From the cell containing the given text, extract its center point as (X, Y) coordinate. 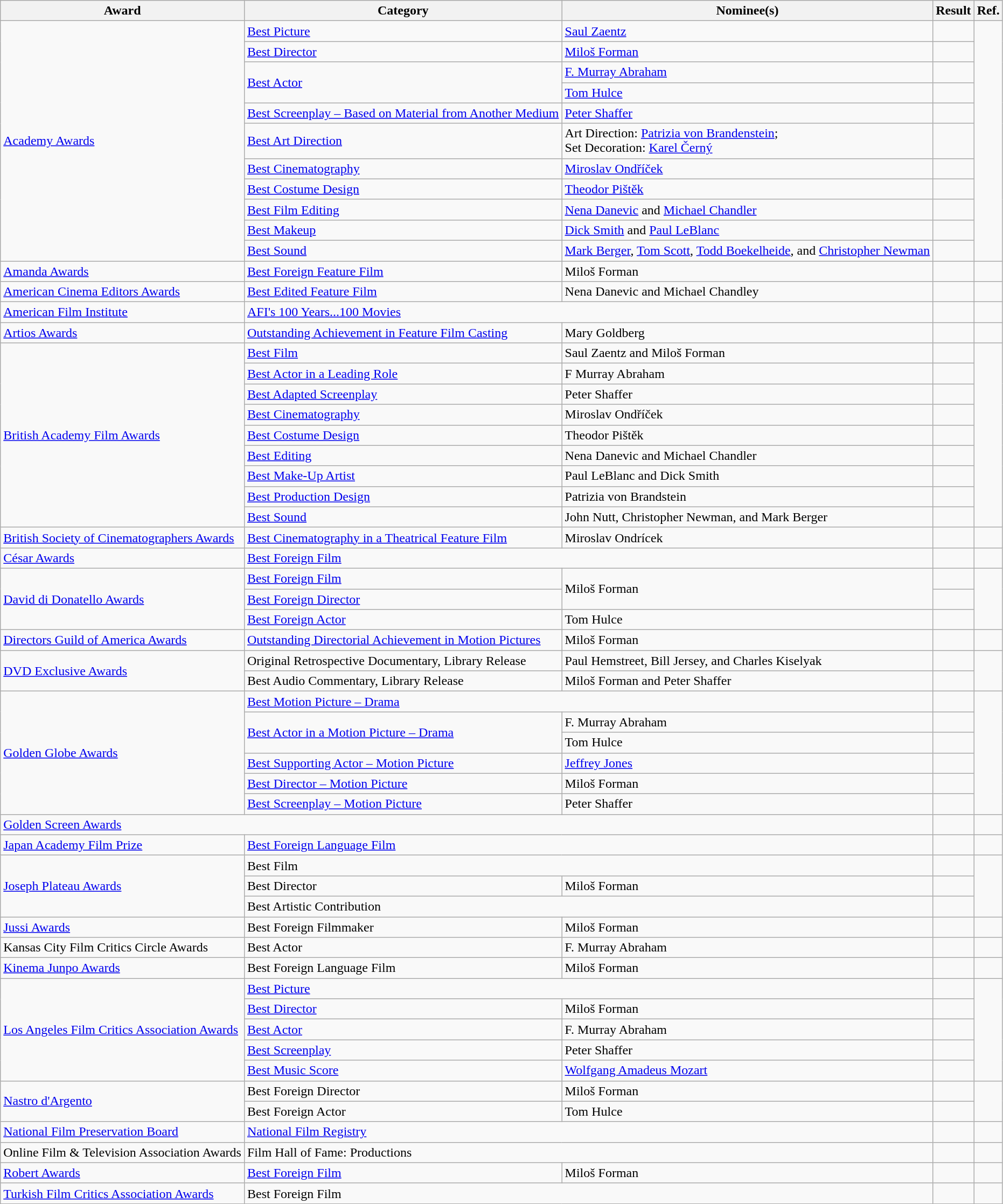
Best Foreign Filmmaker (403, 927)
Best Screenplay – Based on Material from Another Medium (403, 113)
Nominee(s) (748, 11)
Category (403, 11)
Amanda Awards (123, 271)
Mark Berger, Tom Scott, Todd Boekelheide, and Christopher Newman (748, 250)
Best Actor in a Motion Picture – Drama (403, 732)
Wolfgang Amadeus Mozart (748, 1070)
Ref. (988, 11)
Saul Zaentz and Miloš Forman (748, 353)
British Academy Film Awards (123, 435)
Online Film & Television Association Awards (123, 1152)
Paul LeBlanc and Dick Smith (748, 476)
Best Edited Feature Film (403, 292)
American Cinema Editors Awards (123, 292)
David di Donatello Awards (123, 599)
Los Angeles Film Critics Association Awards (123, 1030)
Artios Awards (123, 333)
Best Production Design (403, 496)
Joseph Plateau Awards (123, 886)
Best Supporting Actor – Motion Picture (403, 763)
F Murray Abraham (748, 374)
Patrizia von Brandstein (748, 496)
Miloš Forman and Peter Shaffer (748, 681)
National Film Preservation Board (123, 1132)
John Nutt, Christopher Newman, and Mark Berger (748, 517)
Outstanding Achievement in Feature Film Casting (403, 333)
César Awards (123, 558)
Nastro d'Argento (123, 1101)
Original Retrospective Documentary, Library Release (403, 661)
Best Motion Picture – Drama (588, 702)
Jeffrey Jones (748, 763)
Film Hall of Fame: Productions (588, 1152)
Golden Screen Awards (466, 824)
Nena Danevic and Michael Chandley (748, 292)
Best Art Direction (403, 141)
Best Screenplay – Motion Picture (403, 804)
Best Screenplay (403, 1050)
Best Audio Commentary, Library Release (403, 681)
Turkish Film Critics Association Awards (123, 1193)
Best Artistic Contribution (588, 906)
Miroslav Ondrícek (748, 537)
Robert Awards (123, 1173)
Best Foreign Feature Film (403, 271)
Best Make-Up Artist (403, 476)
Best Makeup (403, 230)
Art Direction: Patrizia von Brandenstein; Set Decoration: Karel Černý (748, 141)
Best Director – Motion Picture (403, 783)
Saul Zaentz (748, 31)
Result (953, 11)
Outstanding Directorial Achievement in Motion Pictures (403, 640)
Paul Hemstreet, Bill Jersey, and Charles Kiselyak (748, 661)
Award (123, 11)
Kinema Junpo Awards (123, 968)
British Society of Cinematographers Awards (123, 537)
Best Film Editing (403, 209)
Kansas City Film Critics Circle Awards (123, 948)
Dick Smith and Paul LeBlanc (748, 230)
Directors Guild of America Awards (123, 640)
Best Adapted Screenplay (403, 394)
Golden Globe Awards (123, 753)
Best Music Score (403, 1070)
Best Actor in a Leading Role (403, 374)
DVD Exclusive Awards (123, 671)
Mary Goldberg (748, 333)
Best Editing (403, 456)
Academy Awards (123, 141)
Japan Academy Film Prize (123, 845)
Best Cinematography in a Theatrical Feature Film (403, 537)
AFI's 100 Years...100 Movies (588, 312)
Jussi Awards (123, 927)
National Film Registry (588, 1132)
American Film Institute (123, 312)
